Detect which cell encompasses the target text, then output its [x, y] center coordinate. 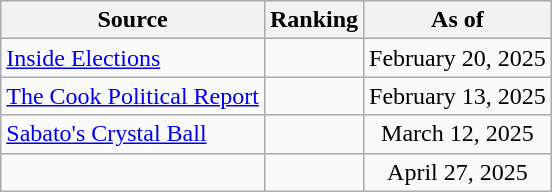
The Cook Political Report [133, 96]
As of [458, 20]
February 20, 2025 [458, 58]
Ranking [314, 20]
Inside Elections [133, 58]
March 12, 2025 [458, 134]
Source [133, 20]
Sabato's Crystal Ball [133, 134]
February 13, 2025 [458, 96]
April 27, 2025 [458, 172]
